Output the (x, y) coordinate of the center of the cell containing the given text.  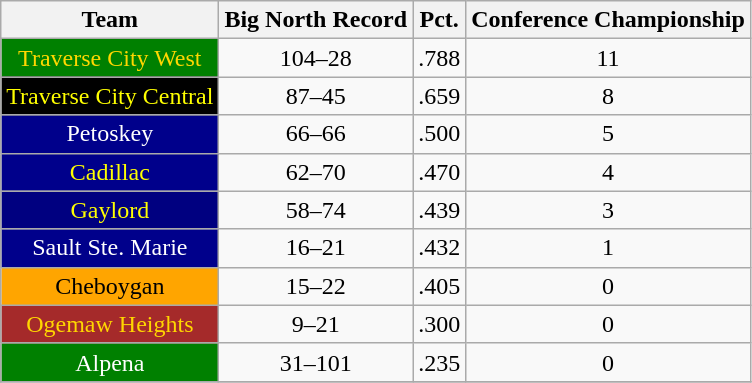
Pct. (440, 20)
.788 (440, 58)
Big North Record (316, 20)
Cheboygan (110, 286)
.500 (440, 134)
Team (110, 20)
.235 (440, 362)
Alpena (110, 362)
.439 (440, 210)
Conference Championship (608, 20)
1 (608, 248)
16–21 (316, 248)
Cadillac (110, 172)
3 (608, 210)
.300 (440, 324)
66–66 (316, 134)
.432 (440, 248)
8 (608, 96)
Traverse City Central (110, 96)
104–28 (316, 58)
Ogemaw Heights (110, 324)
62–70 (316, 172)
.405 (440, 286)
31–101 (316, 362)
Traverse City West (110, 58)
87–45 (316, 96)
Sault Ste. Marie (110, 248)
11 (608, 58)
Petoskey (110, 134)
4 (608, 172)
Gaylord (110, 210)
58–74 (316, 210)
9–21 (316, 324)
15–22 (316, 286)
.659 (440, 96)
.470 (440, 172)
5 (608, 134)
